Extract the (x, y) coordinate from the center of the cell holding the provided text.  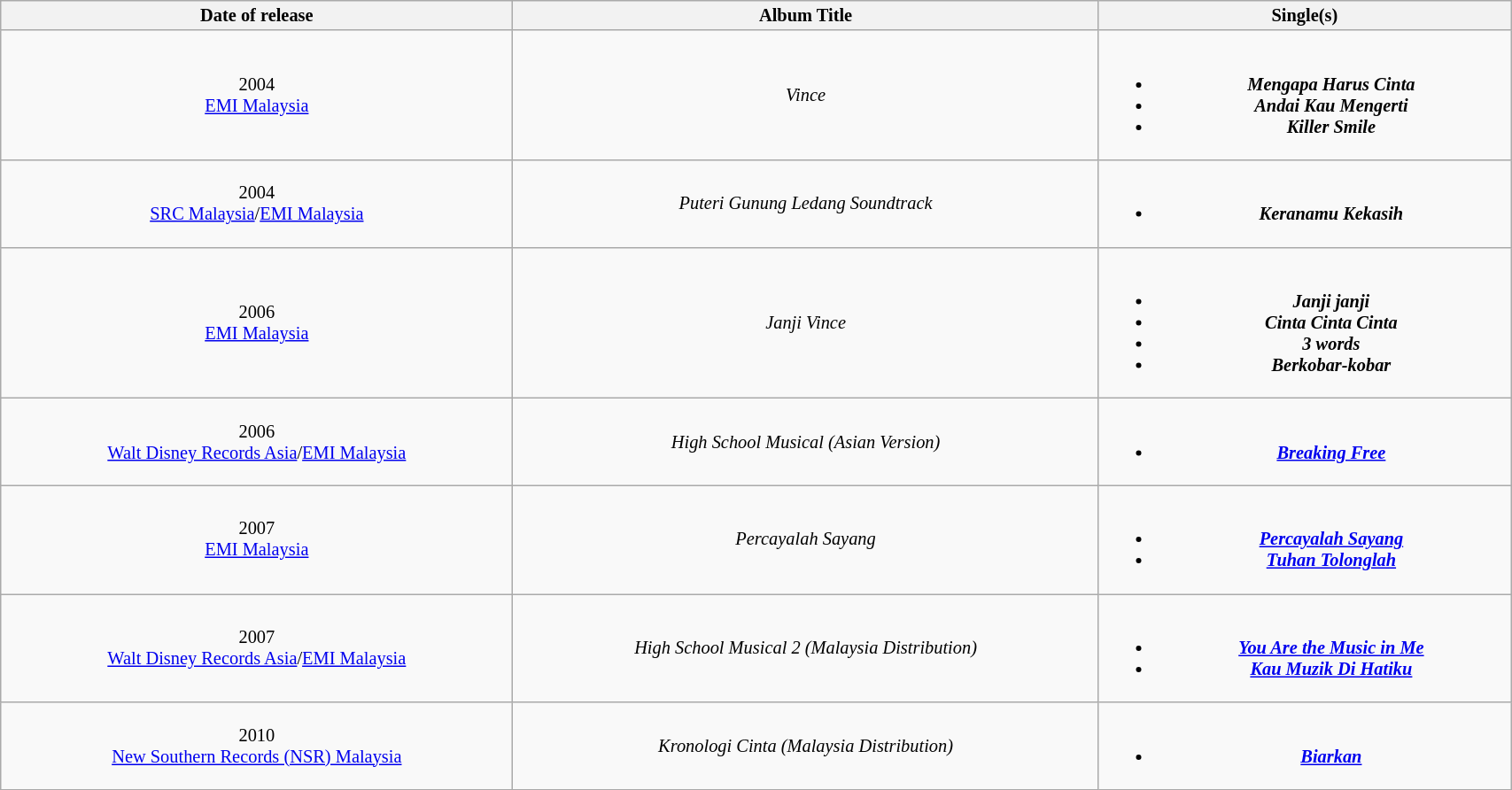
2010New Southern Records (NSR) Malaysia (257, 746)
2007Walt Disney Records Asia/EMI Malaysia (257, 647)
2004SRC Malaysia/EMI Malaysia (257, 203)
2004EMI Malaysia (257, 95)
2006Walt Disney Records Asia/EMI Malaysia (257, 441)
Kronologi Cinta (Malaysia Distribution) (806, 746)
Janji janjiCinta Cinta Cinta3 wordsBerkobar-kobar (1304, 322)
High School Musical 2 (Malaysia Distribution) (806, 647)
Mengapa Harus CintaAndai Kau MengertiKiller Smile (1304, 95)
Album Title (806, 15)
Single(s) (1304, 15)
You Are the Music in MeKau Muzik Di Hatiku (1304, 647)
Keranamu Kekasih (1304, 203)
High School Musical (Asian Version) (806, 441)
Percayalah Sayang (806, 539)
Breaking Free (1304, 441)
2006EMI Malaysia (257, 322)
Date of release (257, 15)
Vince (806, 95)
2007EMI Malaysia (257, 539)
Puteri Gunung Ledang Soundtrack (806, 203)
Biarkan (1304, 746)
Percayalah SayangTuhan Tolonglah (1304, 539)
Janji Vince (806, 322)
